Output the [x, y] coordinate of the center of the cell containing the given text.  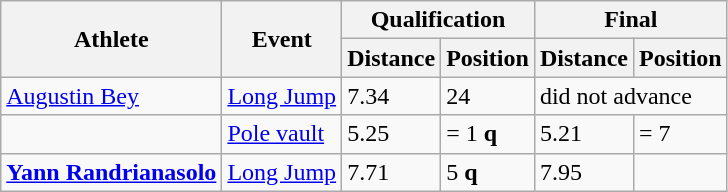
5 q [488, 172]
24 [488, 96]
Augustin Bey [112, 96]
Athlete [112, 39]
Qualification [438, 20]
Event [282, 39]
= 1 q [488, 134]
7.95 [584, 172]
did not advance [630, 96]
5.21 [584, 134]
Yann Randrianasolo [112, 172]
7.71 [392, 172]
Final [630, 20]
= 7 [680, 134]
7.34 [392, 96]
Pole vault [282, 134]
5.25 [392, 134]
